Provide the (X, Y) coordinate of the cell's center where the given text is located.  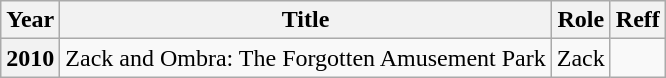
Reff (638, 20)
Role (580, 20)
2010 (30, 58)
Title (306, 20)
Zack (580, 58)
Year (30, 20)
Zack and Ombra: The Forgotten Amusement Park (306, 58)
